Extract the [X, Y] coordinate from the center of the cell holding the provided text.  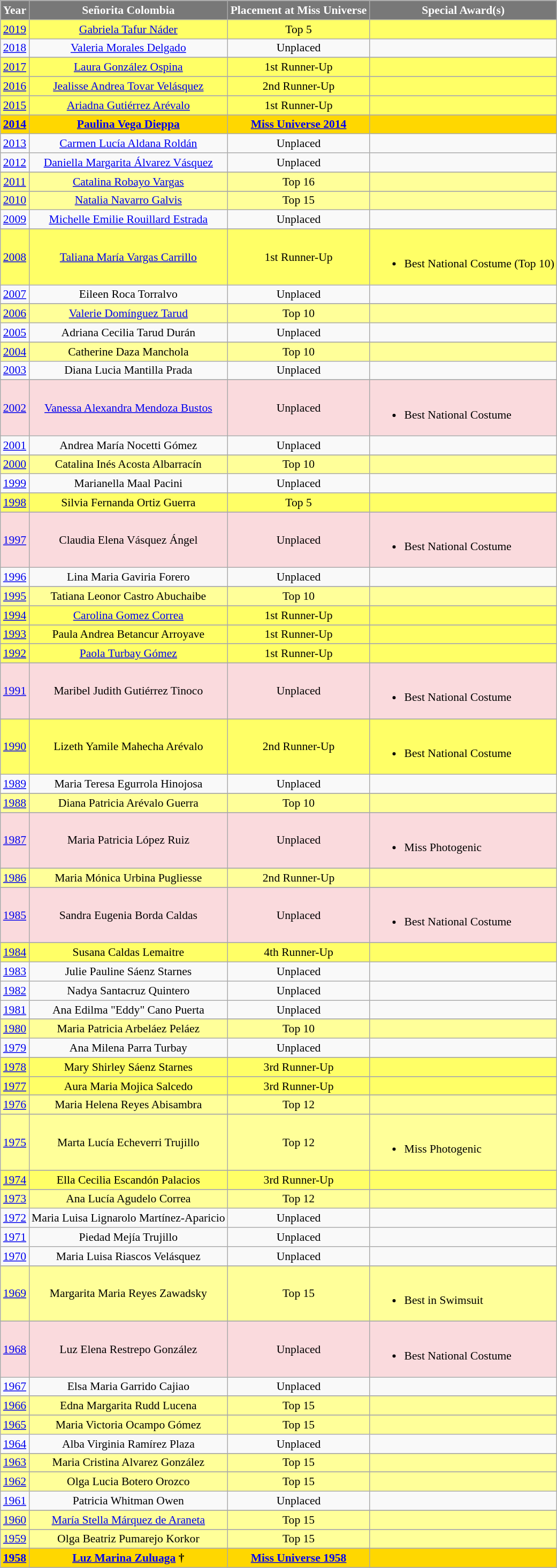
2008 [15, 257]
1974 [15, 1180]
1963 [15, 1463]
Maria Victoria Ocampo Gómez [128, 1425]
Maria Teresa Egurrola Hinojosa [128, 784]
Sandra Eugenia Borda Caldas [128, 915]
Piedad Mejía Trujillo [128, 1237]
Señorita Colombia [128, 10]
Marianella Maal Pacini [128, 484]
Adriana Cecilia Tarud Durán [128, 333]
1972 [15, 1218]
Diana Patricia Arévalo Guerra [128, 803]
Best National Costume (Top 10) [463, 257]
2015 [15, 105]
Daniella Margarita Álvarez Vásquez [128, 163]
1989 [15, 784]
Andrea María Nocetti Gómez [128, 445]
1973 [15, 1199]
4th Runner-Up [299, 953]
Michelle Emilie Rouillard Estrada [128, 220]
1986 [15, 878]
Ana Edilma "Eddy" Cano Puerta [128, 1010]
1979 [15, 1048]
2017 [15, 67]
Julie Pauline Sáenz Starnes [128, 972]
1988 [15, 803]
Maria Helena Reyes Abisambra [128, 1105]
Maria Patricia López Ruiz [128, 840]
2006 [15, 314]
1970 [15, 1256]
2016 [15, 87]
1962 [15, 1482]
Taliana María Vargas Carrillo [128, 257]
1985 [15, 915]
1966 [15, 1406]
Carmen Lucía Aldana Roldán [128, 144]
Tatiana Leonor Castro Abuchaibe [128, 597]
Maria Luisa Lignarolo Martínez-Aparicio [128, 1218]
Aura Maria Mojica Salcedo [128, 1086]
Catalina Inés Acosta Albarracín [128, 465]
1982 [15, 991]
Silvia Fernanda Ortiz Guerra [128, 503]
Miss Universe 2014 [299, 125]
Elsa Maria Garrido Cajiao [128, 1387]
1993 [15, 635]
Luz Marina Zuluaga † [128, 1558]
Catalina Robayo Vargas [128, 182]
1961 [15, 1501]
1958 [15, 1558]
Top 16 [299, 182]
Olga Beatriz Pumarejo Korkor [128, 1539]
Eileen Roca Torralvo [128, 295]
1992 [15, 654]
2005 [15, 333]
2000 [15, 465]
Paola Turbay Gómez [128, 654]
Lizeth Yamile Mahecha Arévalo [128, 747]
1967 [15, 1387]
1996 [15, 577]
Best in Swimsuit [463, 1293]
1987 [15, 840]
Laura González Ospina [128, 67]
2013 [15, 144]
1964 [15, 1444]
2001 [15, 445]
1997 [15, 540]
Ana Lucía Agudelo Correa [128, 1199]
María Stella Márquez de Araneta [128, 1520]
2009 [15, 220]
Susana Caldas Lemaitre [128, 953]
Ella Cecilia Escandón Palacios [128, 1180]
2002 [15, 408]
Mary Shirley Sáenz Starnes [128, 1067]
1994 [15, 615]
Lina Maria Gaviria Forero [128, 577]
1998 [15, 503]
1978 [15, 1067]
1975 [15, 1142]
Maria Mónica Urbina Pugliesse [128, 878]
Maribel Judith Gutiérrez Tinoco [128, 691]
2003 [15, 370]
1959 [15, 1539]
Miss Universe 1958 [299, 1558]
Valeria Morales Delgado [128, 48]
2007 [15, 295]
1977 [15, 1086]
Margarita Maria Reyes Zawadsky [128, 1293]
Paula Andrea Betancur Arroyave [128, 635]
Luz Elena Restrepo González [128, 1349]
1960 [15, 1520]
Marta Lucía Echeverri Trujillo [128, 1142]
2012 [15, 163]
2019 [15, 29]
Ariadna Gutiérrez Arévalo [128, 105]
Carolina Gomez Correa [128, 615]
1981 [15, 1010]
1995 [15, 597]
1984 [15, 953]
Nadya Santacruz Quintero [128, 991]
Catherine Daza Manchola [128, 352]
1990 [15, 747]
Valerie Domínguez Tarud [128, 314]
Paulina Vega Dieppa [128, 125]
Diana Lucia Mantilla Prada [128, 370]
1980 [15, 1029]
1999 [15, 484]
Natalia Navarro Galvis [128, 200]
2004 [15, 352]
1983 [15, 972]
2011 [15, 182]
Year [15, 10]
Vanessa Alexandra Mendoza Bustos [128, 408]
Gabriela Tafur Náder [128, 29]
Claudia Elena Vásquez Ángel [128, 540]
1991 [15, 691]
1971 [15, 1237]
1976 [15, 1105]
Alba Virginia Ramírez Plaza [128, 1444]
2018 [15, 48]
Ana Milena Parra Turbay [128, 1048]
2010 [15, 200]
Jealisse Andrea Tovar Velásquez [128, 87]
Placement at Miss Universe [299, 10]
Maria Luisa Riascos Velásquez [128, 1256]
Olga Lucia Botero Orozco [128, 1482]
Special Award(s) [463, 10]
Patricia Whitman Owen [128, 1501]
1965 [15, 1425]
Maria Patricia Arbeláez Peláez [128, 1029]
2014 [15, 125]
Edna Margarita Rudd Lucena [128, 1406]
Maria Cristina Alvarez González [128, 1463]
1969 [15, 1293]
1968 [15, 1349]
